Return the (X, Y) coordinate for the center point of the cell that contains the specified text.  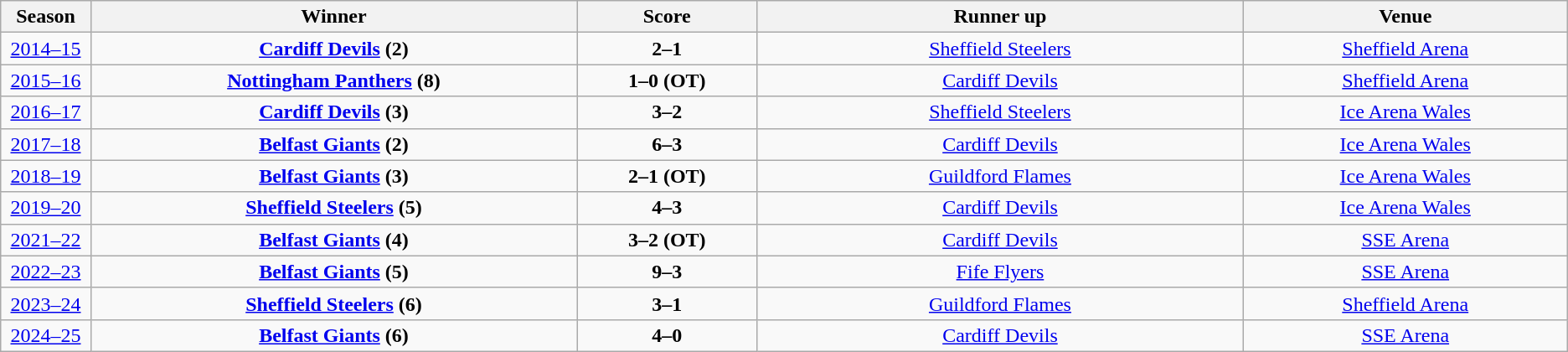
2014–15 (45, 49)
2019–20 (45, 208)
Belfast Giants (4) (333, 240)
2023–24 (45, 303)
Score (667, 17)
2018–19 (45, 176)
1–0 (OT) (667, 80)
Runner up (1000, 17)
Winner (333, 17)
Nottingham Panthers (8) (333, 80)
Belfast Giants (6) (333, 335)
Cardiff Devils (3) (333, 112)
Sheffield Steelers (5) (333, 208)
Belfast Giants (2) (333, 144)
9–3 (667, 272)
2022–23 (45, 272)
4–3 (667, 208)
2024–25 (45, 335)
2–1 (667, 49)
3–1 (667, 303)
4–0 (667, 335)
2016–17 (45, 112)
Season (45, 17)
Cardiff Devils (2) (333, 49)
Belfast Giants (3) (333, 176)
Venue (1406, 17)
Fife Flyers (1000, 272)
2017–18 (45, 144)
3–2 (OT) (667, 240)
Sheffield Steelers (6) (333, 303)
6–3 (667, 144)
2–1 (OT) (667, 176)
Belfast Giants (5) (333, 272)
2015–16 (45, 80)
2021–22 (45, 240)
3–2 (667, 112)
